Pinpoint the cell where the given text exists, returning its (x, y) midpoint coordinate. 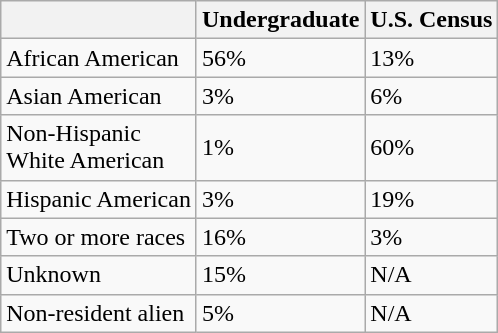
5% (280, 313)
Undergraduate (280, 20)
15% (280, 275)
Non-HispanicWhite American (99, 148)
Non-resident alien (99, 313)
13% (432, 58)
U.S. Census (432, 20)
60% (432, 148)
19% (432, 199)
16% (280, 237)
Two or more races (99, 237)
Hispanic American (99, 199)
6% (432, 96)
Asian American (99, 96)
1% (280, 148)
56% (280, 58)
Unknown (99, 275)
African American (99, 58)
